Identify which cell holds the provided text, then report its [x, y] central coordinate. 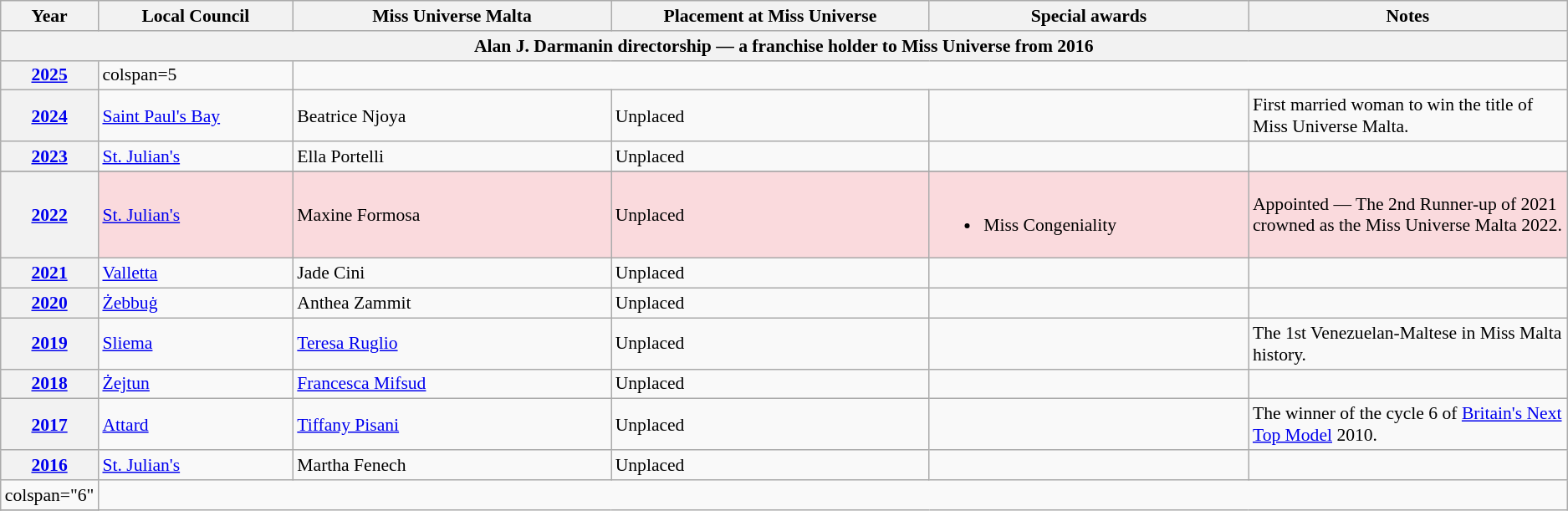
2022 [50, 215]
Tiffany Pisani [452, 425]
Special awards [1089, 16]
Notes [1408, 16]
Anthea Zammit [452, 304]
Teresa Ruglio [452, 343]
2017 [50, 425]
The 1st Venezuelan-Maltese in Miss Malta history. [1408, 343]
colspan=5 [196, 75]
Alan J. Darmanin directorship — a franchise holder to Miss Universe from 2016 [784, 46]
2019 [50, 343]
2020 [50, 304]
The winner of the cycle 6 of Britain's Next Top Model 2010. [1408, 425]
2021 [50, 273]
Appointed — The 2nd Runner-up of 2021 crowned as the Miss Universe Malta 2022. [1408, 215]
Miss Congeniality [1089, 215]
Żejtun [196, 384]
2023 [50, 156]
Sliema [196, 343]
Beatrice Njoya [452, 115]
Placement at Miss Universe [771, 16]
Miss Universe Malta [452, 16]
Maxine Formosa [452, 215]
2018 [50, 384]
Francesca Mifsud [452, 384]
Żebbuġ [196, 304]
colspan="6" [50, 495]
Valletta [196, 273]
Attard [196, 425]
2016 [50, 465]
Local Council [196, 16]
First married woman to win the title of Miss Universe Malta. [1408, 115]
Jade Cini [452, 273]
Saint Paul's Bay [196, 115]
Ella Portelli [452, 156]
Martha Fenech [452, 465]
2024 [50, 115]
2025 [50, 75]
Year [50, 16]
